Locate the cell with the specified text and output its (X, Y) center coordinate. 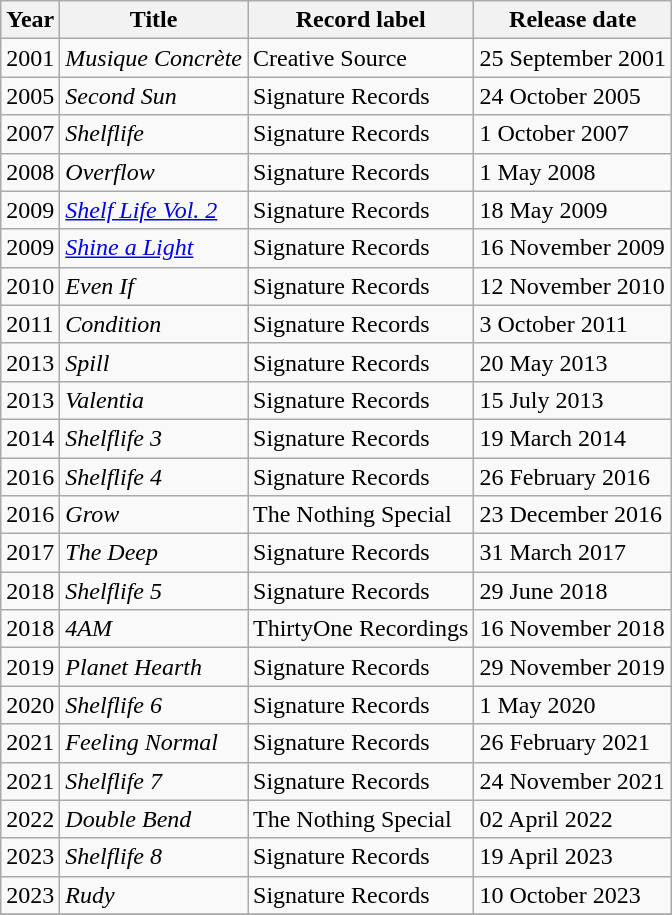
4AM (154, 629)
Second Sun (154, 96)
19 April 2023 (573, 857)
16 November 2009 (573, 248)
Planet Hearth (154, 667)
2005 (30, 96)
24 October 2005 (573, 96)
The Deep (154, 553)
1 May 2008 (573, 172)
26 February 2016 (573, 477)
12 November 2010 (573, 286)
24 November 2021 (573, 781)
Shine a Light (154, 248)
2007 (30, 134)
Record label (361, 20)
3 October 2011 (573, 324)
2008 (30, 172)
Shelflife 5 (154, 591)
20 May 2013 (573, 362)
Title (154, 20)
18 May 2009 (573, 210)
Shelflife 3 (154, 438)
29 November 2019 (573, 667)
Feeling Normal (154, 743)
02 April 2022 (573, 819)
Creative Source (361, 58)
Shelflife 7 (154, 781)
Musique Concrète (154, 58)
Valentia (154, 400)
23 December 2016 (573, 515)
31 March 2017 (573, 553)
25 September 2001 (573, 58)
Shelflife 4 (154, 477)
26 February 2021 (573, 743)
Double Bend (154, 819)
2020 (30, 705)
29 June 2018 (573, 591)
Overflow (154, 172)
10 October 2023 (573, 895)
15 July 2013 (573, 400)
Even If (154, 286)
1 May 2020 (573, 705)
Release date (573, 20)
2001 (30, 58)
16 November 2018 (573, 629)
Shelflife (154, 134)
19 March 2014 (573, 438)
1 October 2007 (573, 134)
2010 (30, 286)
Shelflife 6 (154, 705)
Year (30, 20)
ThirtyOne Recordings (361, 629)
Shelflife 8 (154, 857)
2011 (30, 324)
2022 (30, 819)
Shelf Life Vol. 2 (154, 210)
2019 (30, 667)
Spill (154, 362)
2017 (30, 553)
2014 (30, 438)
Condition (154, 324)
Rudy (154, 895)
Grow (154, 515)
